For the text-containing cell, return its midpoint in [x, y] coordinate format. 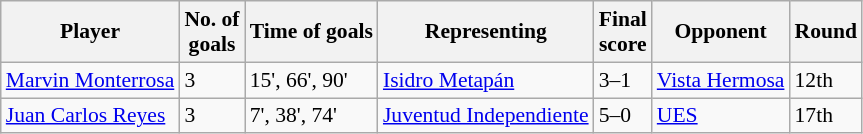
5–0 [623, 116]
Finalscore [623, 32]
12th [826, 80]
7', 38', 74' [312, 116]
Time of goals [312, 32]
15', 66', 90' [312, 80]
Marvin Monterrosa [90, 80]
Opponent [721, 32]
17th [826, 116]
No. ofgoals [212, 32]
Player [90, 32]
Juventud Independiente [486, 116]
Vista Hermosa [721, 80]
UES [721, 116]
Isidro Metapán [486, 80]
Round [826, 32]
Representing [486, 32]
Juan Carlos Reyes [90, 116]
3–1 [623, 80]
